Capture the cell that displays the provided text and extract its (x, y) central coordinate. 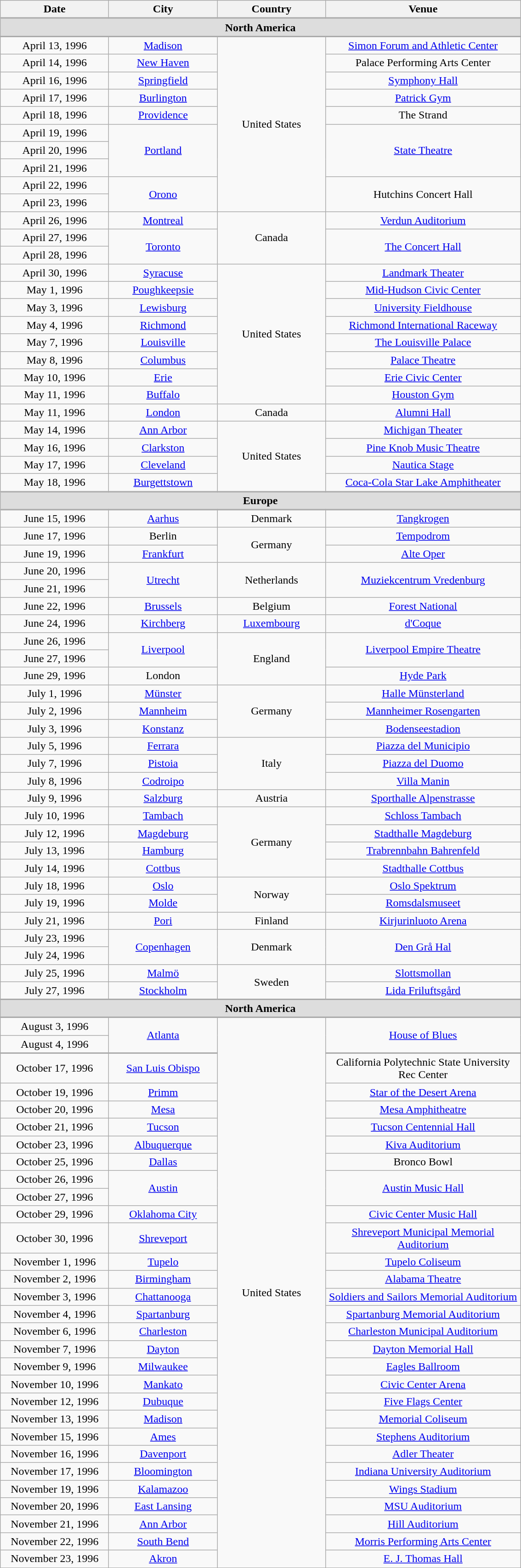
Erie Civic Center (423, 377)
April 21, 1996 (55, 168)
June 26, 1996 (55, 641)
May 7, 1996 (55, 343)
Erie (163, 377)
November 20, 1996 (55, 1506)
Copenhagen (163, 947)
University Fieldhouse (423, 308)
Mid-Hudson Civic Center (423, 290)
Country (272, 9)
Akron (163, 1559)
Salzburg (163, 798)
April 27, 1996 (55, 238)
May 1, 1996 (55, 290)
Austin (163, 1188)
Spartanburg (163, 1314)
Lewisburg (163, 308)
May 8, 1996 (55, 360)
November 3, 1996 (55, 1297)
October 27, 1996 (55, 1197)
Atlanta (163, 1035)
Michigan Theater (423, 430)
Charleston Municipal Auditorium (423, 1332)
Kirchberg (163, 624)
April 26, 1996 (55, 220)
Tangkrogen (423, 519)
Tupelo (163, 1262)
Alumni Hall (423, 412)
Trabrennbahn Bahrenfeld (423, 851)
July 5, 1996 (55, 746)
Springfield (163, 80)
May 18, 1996 (55, 482)
Halle Münsterland (423, 693)
Belgium (272, 606)
Hamburg (163, 851)
Chattanooga (163, 1297)
May 17, 1996 (55, 465)
Spartanburg Memorial Auditorium (423, 1314)
Schloss Tambach (423, 816)
Coca-Cola Star Lake Amphitheater (423, 482)
Dallas (163, 1162)
July 27, 1996 (55, 990)
November 6, 1996 (55, 1332)
July 7, 1996 (55, 763)
Tucson Centennial Hall (423, 1127)
Villa Manin (423, 781)
Cottbus (163, 868)
Norway (272, 894)
Davenport (163, 1454)
Milwaukee (163, 1366)
Bronco Bowl (423, 1162)
July 25, 1996 (55, 973)
Piazza del Duomo (423, 763)
April 13, 1996 (55, 45)
October 30, 1996 (55, 1238)
Charleston (163, 1332)
Aarhus (163, 519)
Ames (163, 1437)
July 21, 1996 (55, 921)
November 15, 1996 (55, 1437)
October 21, 1996 (55, 1127)
Shreveport Municipal Memorial Auditorium (423, 1238)
November 2, 1996 (55, 1279)
Star of the Desert Arena (423, 1092)
June 24, 1996 (55, 624)
Patrick Gym (423, 98)
October 26, 1996 (55, 1180)
East Lansing (163, 1506)
November 13, 1996 (55, 1419)
Civic Center Music Hall (423, 1214)
Berlin (163, 536)
New Haven (163, 63)
April 19, 1996 (55, 133)
May 4, 1996 (55, 325)
July 8, 1996 (55, 781)
Venue (423, 9)
Pine Knob Music Theatre (423, 447)
Kalamazoo (163, 1489)
Codroipo (163, 781)
San Luis Obispo (163, 1068)
July 9, 1996 (55, 798)
October 19, 1996 (55, 1092)
Utrecht (163, 580)
June 21, 1996 (55, 589)
Liverpool Empire Theatre (423, 650)
Montreal (163, 220)
Stadthalle Cottbus (423, 868)
November 19, 1996 (55, 1489)
Portland (163, 150)
May 14, 1996 (55, 430)
November 1, 1996 (55, 1262)
August 4, 1996 (55, 1044)
Sporthalle Alpenstrasse (423, 798)
October 29, 1996 (55, 1214)
April 23, 1996 (55, 202)
Albuquerque (163, 1145)
Richmond International Raceway (423, 325)
May 16, 1996 (55, 447)
Kirjurinluoto Arena (423, 921)
Landmark Theater (423, 273)
Wings Stadium (423, 1489)
Lida Friluftsgård (423, 990)
Palace Performing Arts Center (423, 63)
Soldiers and Sailors Memorial Auditorium (423, 1297)
Stadthalle Magdeburg (423, 833)
April 17, 1996 (55, 98)
November 4, 1996 (55, 1314)
Konstanz (163, 728)
Buffalo (163, 395)
Memorial Coliseum (423, 1419)
Symphony Hall (423, 80)
Tambach (163, 816)
April 28, 1996 (55, 255)
Houston Gym (423, 395)
November 12, 1996 (55, 1401)
Civic Center Arena (423, 1384)
Finland (272, 921)
October 23, 1996 (55, 1145)
November 16, 1996 (55, 1454)
Pistoia (163, 763)
Dayton (163, 1349)
Bodenseestadion (423, 728)
Tucson (163, 1127)
Columbus (163, 360)
November 17, 1996 (55, 1472)
Forest National (423, 606)
Simon Forum and Athletic Center (423, 45)
Malmö (163, 973)
Slottsmollan (423, 973)
Indiana University Auditorium (423, 1472)
July 13, 1996 (55, 851)
Morris Performing Arts Center (423, 1541)
Palace Theatre (423, 360)
The Louisville Palace (423, 343)
Frankfurt (163, 554)
Magdeburg (163, 833)
Oklahoma City (163, 1214)
October 17, 1996 (55, 1068)
Tempodrom (423, 536)
Poughkeepsie (163, 290)
Austria (272, 798)
Molde (163, 903)
July 10, 1996 (55, 816)
July 18, 1996 (55, 886)
Muziekcentrum Vredenburg (423, 580)
Sweden (272, 982)
July 12, 1996 (55, 833)
Europe (260, 500)
Brussels (163, 606)
South Bend (163, 1541)
April 30, 1996 (55, 273)
Hutchins Concert Hall (423, 194)
April 14, 1996 (55, 63)
Mesa Amphitheatre (423, 1109)
d'Coque (423, 624)
July 19, 1996 (55, 903)
May 10, 1996 (55, 377)
June 29, 1996 (55, 676)
California Polytechnic State University Rec Center (423, 1068)
Den Grå Hal (423, 947)
Adler Theater (423, 1454)
Richmond (163, 325)
November 9, 1996 (55, 1366)
Oslo Spektrum (423, 886)
Hill Auditorium (423, 1524)
Netherlands (272, 580)
April 22, 1996 (55, 185)
Pori (163, 921)
Burlington (163, 98)
July 3, 1996 (55, 728)
Dayton Memorial Hall (423, 1349)
June 20, 1996 (55, 571)
May 3, 1996 (55, 308)
July 23, 1996 (55, 938)
Oslo (163, 886)
MSU Auditorium (423, 1506)
Münster (163, 693)
Mankato (163, 1384)
April 20, 1996 (55, 150)
Five Flags Center (423, 1401)
Shreveport (163, 1238)
Hyde Park (423, 676)
Tupelo Coliseum (423, 1262)
June 17, 1996 (55, 536)
Cleveland (163, 465)
April 18, 1996 (55, 115)
July 24, 1996 (55, 955)
Ferrara (163, 746)
Orono (163, 194)
November 7, 1996 (55, 1349)
Nautica Stage (423, 465)
Verdun Auditorium (423, 220)
Mesa (163, 1109)
November 23, 1996 (55, 1559)
August 3, 1996 (55, 1027)
Stephens Auditorium (423, 1437)
November 21, 1996 (55, 1524)
June 15, 1996 (55, 519)
Bloomington (163, 1472)
November 10, 1996 (55, 1384)
City (163, 9)
Luxembourg (272, 624)
House of Blues (423, 1035)
October 25, 1996 (55, 1162)
June 19, 1996 (55, 554)
Austin Music Hall (423, 1188)
Liverpool (163, 650)
Piazza del Municipio (423, 746)
Romsdalsmuseet (423, 903)
July 2, 1996 (55, 711)
Eagles Ballroom (423, 1366)
Alabama Theatre (423, 1279)
Toronto (163, 247)
The Concert Hall (423, 247)
E. J. Thomas Hall (423, 1559)
Mannheimer Rosengarten (423, 711)
Stockholm (163, 990)
Louisville (163, 343)
State Theatre (423, 150)
Primm (163, 1092)
Providence (163, 115)
England (272, 658)
Birmingham (163, 1279)
The Strand (423, 115)
Dubuque (163, 1401)
July 14, 1996 (55, 868)
Alte Oper (423, 554)
Mannheim (163, 711)
July 1, 1996 (55, 693)
November 22, 1996 (55, 1541)
October 20, 1996 (55, 1109)
June 27, 1996 (55, 658)
Date (55, 9)
Burgettstown (163, 482)
Italy (272, 763)
June 22, 1996 (55, 606)
Clarkston (163, 447)
April 16, 1996 (55, 80)
Syracuse (163, 273)
Kiva Auditorium (423, 1145)
